Scan for the cell matching the given text and deliver its (x, y) coordinate at center. 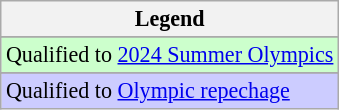
Qualified to Olympic repechage (170, 90)
Legend (170, 18)
Qualified to 2024 Summer Olympics (170, 54)
